Detect which cell encompasses the target text, then output its [x, y] center coordinate. 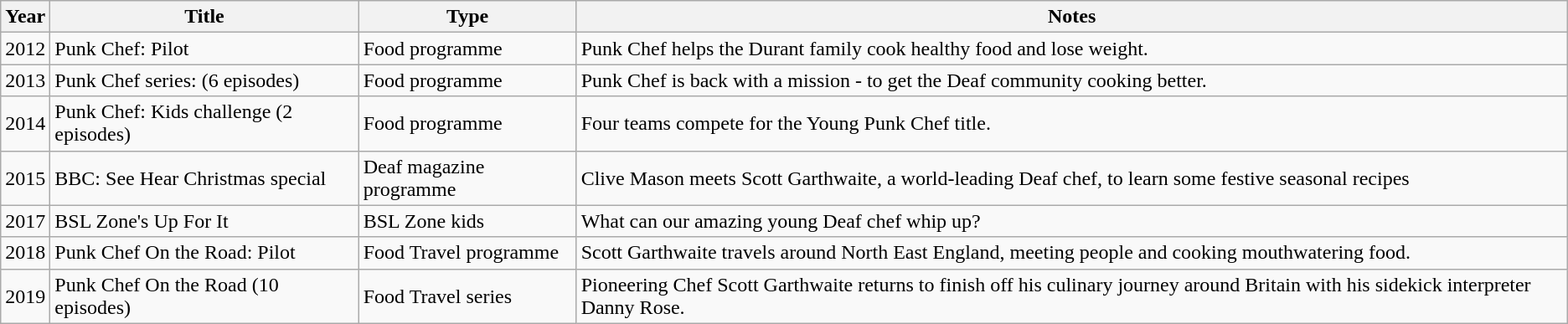
What can our amazing young Deaf chef whip up? [1072, 221]
Food Travel programme [467, 253]
Pioneering Chef Scott Garthwaite returns to finish off his culinary journey around Britain with his sidekick interpreter Danny Rose. [1072, 296]
BSL Zone kids [467, 221]
2018 [25, 253]
Clive Mason meets Scott Garthwaite, a world-leading Deaf chef, to learn some festive seasonal recipes [1072, 177]
Punk Chef: Kids challenge (2 episodes) [204, 124]
Punk Chef On the Road: Pilot [204, 253]
2013 [25, 80]
Title [204, 17]
2014 [25, 124]
Punk Chef is back with a mission - to get the Deaf community cooking better. [1072, 80]
2019 [25, 296]
BSL Zone's Up For It [204, 221]
Year [25, 17]
BBC: See Hear Christmas special [204, 177]
Four teams compete for the Young Punk Chef title. [1072, 124]
Type [467, 17]
Punk Chef series: (6 episodes) [204, 80]
Punk Chef: Pilot [204, 49]
Punk Chef On the Road (10 episodes) [204, 296]
Deaf magazine programme [467, 177]
Food Travel series [467, 296]
Punk Chef helps the Durant family cook healthy food and lose weight. [1072, 49]
2012 [25, 49]
Scott Garthwaite travels around North East England, meeting people and cooking mouthwatering food. [1072, 253]
2015 [25, 177]
2017 [25, 221]
Notes [1072, 17]
